Search for the cell housing the specified text and yield its [x, y] center coordinate. 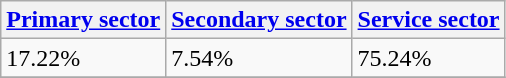
Secondary sector [259, 20]
17.22% [84, 58]
7.54% [259, 58]
Service sector [428, 20]
Primary sector [84, 20]
75.24% [428, 58]
